Search for the cell housing the specified text and yield its (X, Y) center coordinate. 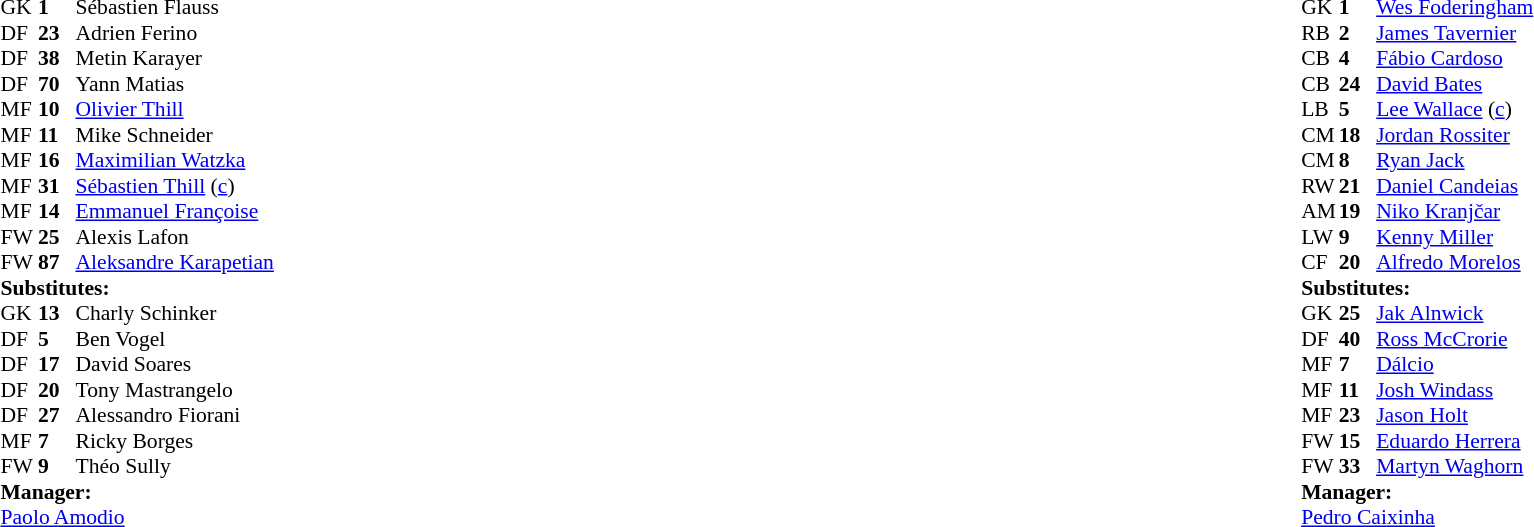
Mike Schneider (175, 135)
17 (57, 365)
LB (1320, 109)
Fábio Cardoso (1454, 59)
13 (57, 313)
Dálcio (1454, 365)
Adrien Ferino (175, 33)
Kenny Miller (1454, 237)
Eduardo Herrera (1454, 441)
Jordan Rossiter (1454, 135)
LW (1320, 237)
Jak Alnwick (1454, 313)
19 (1358, 211)
Metin Karayer (175, 59)
Ben Vogel (175, 339)
Lee Wallace (c) (1454, 109)
14 (57, 211)
15 (1358, 441)
Daniel Candeias (1454, 186)
Martyn Waghorn (1454, 467)
8 (1358, 161)
David Bates (1454, 84)
4 (1358, 59)
Maximilian Watzka (175, 161)
Emmanuel Françoise (175, 211)
Ross McCrorie (1454, 339)
33 (1358, 467)
21 (1358, 186)
24 (1358, 84)
18 (1358, 135)
James Tavernier (1454, 33)
Charly Schinker (175, 313)
David Soares (175, 365)
38 (57, 59)
Ryan Jack (1454, 161)
Alfredo Morelos (1454, 263)
Tony Mastrangelo (175, 390)
Niko Kranjčar (1454, 211)
31 (57, 186)
Alexis Lafon (175, 237)
CF (1320, 263)
10 (57, 109)
87 (57, 263)
Alessandro Fiorani (175, 415)
RW (1320, 186)
RB (1320, 33)
Sébastien Thill (c) (175, 186)
Olivier Thill (175, 109)
Josh Windass (1454, 390)
70 (57, 84)
Jason Holt (1454, 415)
AM (1320, 211)
Ricky Borges (175, 441)
Aleksandre Karapetian (175, 263)
Théo Sully (175, 467)
27 (57, 415)
16 (57, 161)
40 (1358, 339)
2 (1358, 33)
Yann Matias (175, 84)
